Search for the cell housing the specified text and yield its [X, Y] center coordinate. 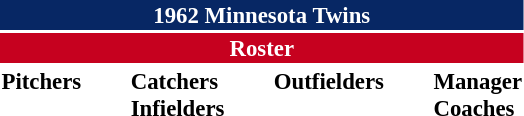
1962 Minnesota Twins [262, 15]
Roster [262, 48]
